Return the [x, y] coordinate for the center point of the cell that contains the specified text.  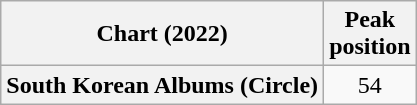
Peakposition [370, 34]
54 [370, 85]
South Korean Albums (Circle) [162, 85]
Chart (2022) [162, 34]
